Locate the cell with the specified text and output its [x, y] center coordinate. 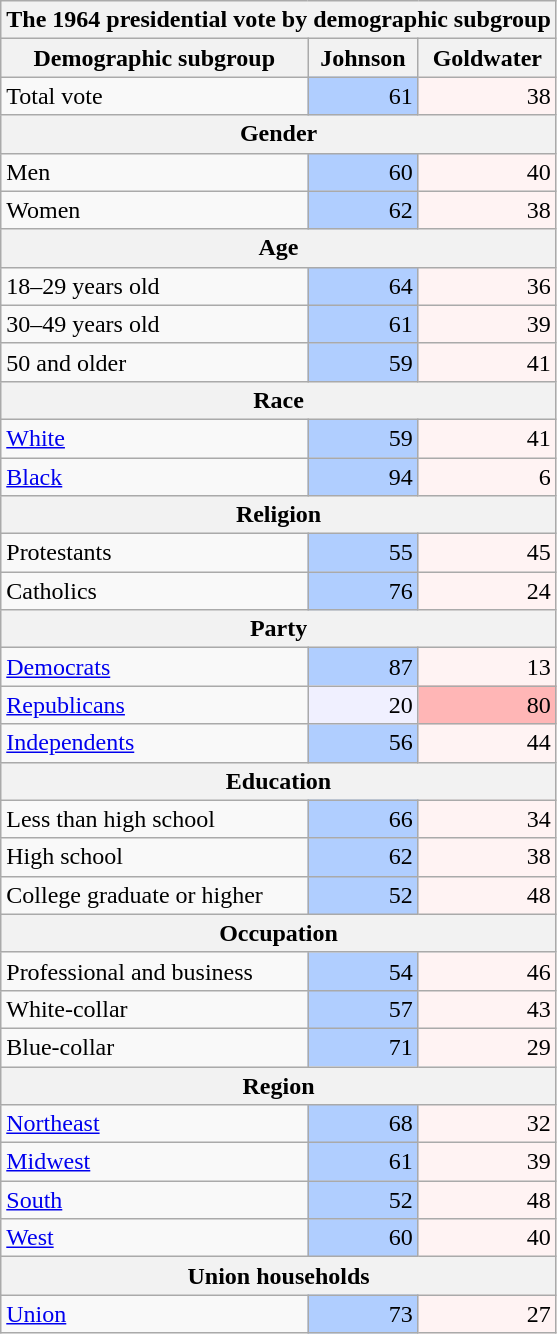
South [154, 1200]
13 [487, 667]
80 [487, 705]
44 [487, 743]
56 [364, 743]
Gender [279, 134]
Midwest [154, 1162]
43 [487, 1009]
Age [279, 248]
Demographic subgroup [154, 58]
White-collar [154, 1009]
Religion [279, 515]
71 [364, 1047]
87 [364, 667]
Professional and business [154, 971]
Race [279, 400]
Party [279, 629]
32 [487, 1124]
Protestants [154, 553]
50 and older [154, 362]
55 [364, 553]
West [154, 1238]
Republicans [154, 705]
64 [364, 286]
Democrats [154, 667]
27 [487, 1314]
Black [154, 477]
57 [364, 1009]
Total vote [154, 96]
Goldwater [487, 58]
Occupation [279, 933]
34 [487, 819]
66 [364, 819]
30–49 years old [154, 324]
College graduate or higher [154, 895]
76 [364, 591]
Independents [154, 743]
Union [154, 1314]
73 [364, 1314]
29 [487, 1047]
Education [279, 781]
18–29 years old [154, 286]
Johnson [364, 58]
20 [364, 705]
45 [487, 553]
54 [364, 971]
Catholics [154, 591]
Less than high school [154, 819]
6 [487, 477]
Northeast [154, 1124]
The 1964 presidential vote by demographic subgroup [279, 20]
Blue-collar [154, 1047]
Men [154, 172]
24 [487, 591]
Union households [279, 1276]
36 [487, 286]
Women [154, 210]
94 [364, 477]
High school [154, 857]
68 [364, 1124]
46 [487, 971]
White [154, 438]
Region [279, 1085]
